Search for the cell housing the specified text and yield its [X, Y] center coordinate. 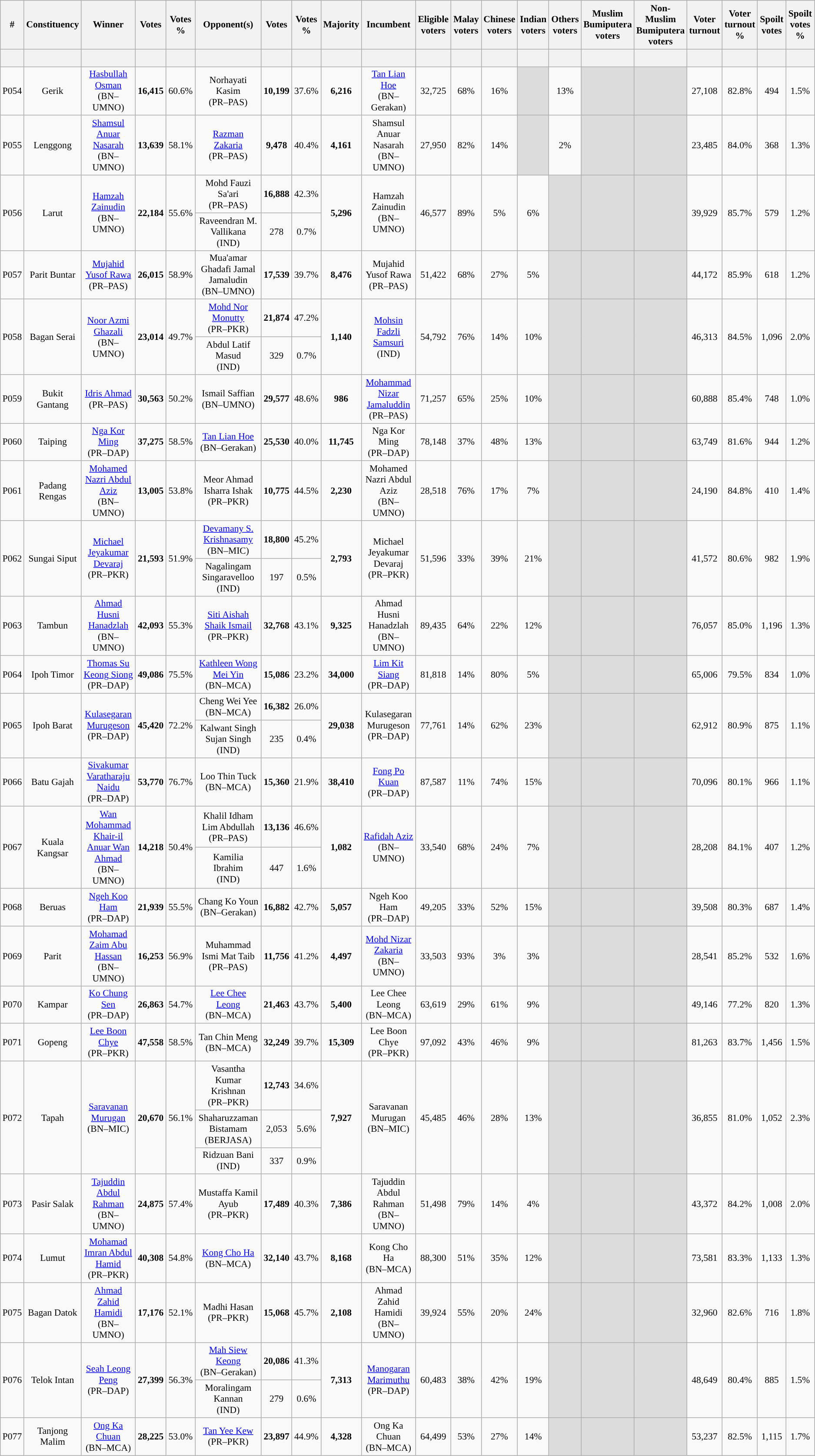
82.5% [740, 1437]
85.2% [740, 956]
Bukit Gantang [52, 399]
P065 [12, 726]
39,924 [433, 1313]
70,096 [704, 782]
43% [466, 1042]
37% [466, 442]
4,328 [341, 1437]
5,057 [341, 908]
32,768 [276, 626]
54.7% [181, 1005]
63,619 [433, 1005]
Noor Azmi Ghazali(BN–UMNO) [109, 337]
47,558 [151, 1042]
9,478 [276, 146]
1,008 [772, 1204]
10,775 [276, 491]
1,133 [772, 1258]
Indian voters [533, 25]
41.2% [306, 956]
Voter turnout [704, 25]
80.9% [740, 726]
46.6% [306, 827]
9,325 [341, 626]
53.0% [181, 1437]
64% [466, 626]
Chinese voters [499, 25]
37.6% [306, 91]
329 [276, 356]
40,308 [151, 1258]
40.0% [306, 442]
Tambun [52, 626]
52.1% [181, 1313]
Seah Leong Peng(PR–DAP) [109, 1380]
76,057 [704, 626]
45,420 [151, 726]
Tan Yee Kew(PR–PKR) [228, 1437]
56.1% [181, 1118]
20% [499, 1313]
46,313 [704, 337]
82.6% [740, 1313]
48% [499, 442]
55.3% [181, 626]
986 [341, 399]
P060 [12, 442]
0.9% [306, 1160]
Kathleen Wong Mei Yin(BN–MCA) [228, 675]
28,208 [704, 848]
53,770 [151, 782]
64,499 [433, 1437]
28,541 [704, 956]
29,038 [341, 726]
16,415 [151, 91]
26.0% [306, 707]
15,309 [341, 1042]
80.1% [740, 782]
7,313 [341, 1380]
51% [466, 1258]
197 [276, 577]
Majority [341, 25]
32,960 [704, 1313]
235 [276, 739]
16,253 [151, 956]
Chang Ko Youn(BN–Gerakan) [228, 908]
2.3% [800, 1118]
Batu Gajah [52, 782]
4,497 [341, 956]
Tanjong Malim [52, 1437]
579 [772, 213]
53.8% [181, 491]
79% [466, 1204]
5,296 [341, 213]
Loo Thin Tuck(BN–MCA) [228, 782]
Lenggong [52, 146]
71,257 [433, 399]
2,108 [341, 1313]
Nagalingam Singaravelloo(IND) [228, 577]
Taiping [52, 442]
14,218 [151, 848]
17,489 [276, 1204]
47.2% [306, 318]
Cheng Wei Yee(BN–MCA) [228, 707]
Mua'amar Ghadafi Jamal Jamaludin(BN–UMNO) [228, 275]
618 [772, 275]
54.8% [181, 1258]
Eligible voters [433, 25]
53% [466, 1437]
Voter turnout % [740, 25]
Incumbent [389, 25]
23,014 [151, 337]
74% [499, 782]
56.9% [181, 956]
53,237 [704, 1437]
748 [772, 399]
944 [772, 442]
58.9% [181, 275]
Vasantha Kumar Krishnan(PR–PKR) [228, 1086]
Larut [52, 213]
494 [772, 91]
42% [499, 1380]
84.0% [740, 146]
16,882 [276, 908]
24,875 [151, 1204]
P055 [12, 146]
337 [276, 1160]
Kalwant Singh Sujan Singh(IND) [228, 739]
62,912 [704, 726]
Lumut [52, 1258]
Idris Ahmad (PR–PAS) [109, 399]
40.4% [306, 146]
834 [772, 675]
78,148 [433, 442]
Beruas [52, 908]
7,927 [341, 1118]
21,463 [276, 1005]
P071 [12, 1042]
27,399 [151, 1380]
45.2% [306, 540]
Shaharuzzaman Bistamam(BERJASA) [228, 1129]
34.6% [306, 1086]
Devamany S. Krishnasamy(BN–MIC) [228, 540]
Mohammad Nizar Jamaluddin(PR–PAS) [389, 399]
19% [533, 1380]
2,053 [276, 1129]
33,540 [433, 848]
0.5% [306, 577]
79.5% [740, 675]
Ipoh Barat [52, 726]
P064 [12, 675]
25,530 [276, 442]
P054 [12, 91]
15,068 [276, 1313]
60.6% [181, 91]
65,006 [704, 675]
P074 [12, 1258]
1,096 [772, 337]
51,498 [433, 1204]
55.6% [181, 213]
P068 [12, 908]
Sungai Siput [52, 558]
Kuala Kangsar [52, 848]
85.9% [740, 275]
P076 [12, 1380]
87,587 [433, 782]
6,216 [341, 91]
407 [772, 848]
84.2% [740, 1204]
Thomas Su Keong Siong(PR–DAP) [109, 675]
33,503 [433, 956]
81,263 [704, 1042]
Others voters [565, 25]
49,205 [433, 908]
8,476 [341, 275]
44,172 [704, 275]
89,435 [433, 626]
17,176 [151, 1313]
80% [499, 675]
Ipoh Timor [52, 675]
77.2% [740, 1005]
29% [466, 1005]
62% [499, 726]
0.4% [306, 739]
83.3% [740, 1258]
1.9% [800, 558]
P056 [12, 213]
2% [565, 146]
966 [772, 782]
Muhammad Ismi Mat Taib(PR–PAS) [228, 956]
1,196 [772, 626]
49,086 [151, 675]
Rafidah Aziz(BN–UMNO) [389, 848]
26,015 [151, 275]
42.3% [306, 194]
Mohsin Fadzli Samsuri(IND) [389, 337]
Fong Po Kuan(PR–DAP) [389, 782]
56.3% [181, 1380]
Moralingam Kannan(IND) [228, 1399]
1,115 [772, 1437]
P061 [12, 491]
P066 [12, 782]
2,230 [341, 491]
Mustaffa Kamil Ayub(PR–PKR) [228, 1204]
P077 [12, 1437]
Mohd Fauzi Sa'ari(PR–PAS) [228, 194]
23,485 [704, 146]
P073 [12, 1204]
22,184 [151, 213]
Tapah [52, 1118]
49.7% [181, 337]
982 [772, 558]
85.7% [740, 213]
Wan Mohammad Khair-il Anuar Wan Ahmad(BN–UMNO) [109, 848]
80.3% [740, 908]
1,140 [341, 337]
81,818 [433, 675]
P075 [12, 1313]
84.5% [740, 337]
Siti Aishah Shaik Ismail(PR–PKR) [228, 626]
Ismail Saffian(BN–UMNO) [228, 399]
Manogaran Marimuthu(PR–DAP) [389, 1380]
88,300 [433, 1258]
23% [533, 726]
21% [533, 558]
Malay voters [466, 25]
1,052 [772, 1118]
39% [499, 558]
Abdul Latif Masud(IND) [228, 356]
21,939 [151, 908]
24,190 [704, 491]
21,593 [151, 558]
11,745 [341, 442]
Gerik [52, 91]
Opponent(s) [228, 25]
73,581 [704, 1258]
36,855 [704, 1118]
Gopeng [52, 1042]
44.5% [306, 491]
410 [772, 491]
50.2% [181, 399]
P058 [12, 337]
Pasir Salak [52, 1204]
Mohamad Imran Abdul Hamid(PR–PKR) [109, 1258]
7,386 [341, 1204]
23.2% [306, 675]
885 [772, 1380]
55.5% [181, 908]
52% [499, 908]
75.5% [181, 675]
39,929 [704, 213]
28,518 [433, 491]
45,485 [433, 1118]
10,199 [276, 91]
21.9% [306, 782]
Parit [52, 956]
34,000 [341, 675]
13,136 [276, 827]
Winner [109, 25]
Bagan Datok [52, 1313]
11,756 [276, 956]
5.6% [306, 1129]
Mohd Nor Monutty(PR–PKR) [228, 318]
Kampar [52, 1005]
Ko Chung Sen(PR–DAP) [109, 1005]
63,749 [704, 442]
43.1% [306, 626]
16,888 [276, 194]
35% [499, 1258]
Lim Kit Siang(PR–DAP) [389, 675]
22% [499, 626]
82% [466, 146]
97,092 [433, 1042]
81.0% [740, 1118]
55% [466, 1313]
0.6% [306, 1399]
716 [772, 1313]
28% [499, 1118]
20,086 [276, 1361]
12,743 [276, 1086]
42,093 [151, 626]
30,563 [151, 399]
Tan Chin Meng(BN–MCA) [228, 1042]
27,108 [704, 91]
15,086 [276, 675]
58.1% [181, 146]
Razman Zakaria(PR–PAS) [228, 146]
Bagan Serai [52, 337]
51,422 [433, 275]
Padang Rengas [52, 491]
43,372 [704, 1204]
Mohd Nizar Zakaria(BN–UMNO) [389, 956]
Khalil Idham Lim Abdullah(PR–PAS) [228, 827]
5,400 [341, 1005]
P062 [12, 558]
29,577 [276, 399]
Hasbullah Osman(BN–UMNO) [109, 91]
2,793 [341, 558]
Raveendran M. Vallikana(IND) [228, 232]
532 [772, 956]
51,596 [433, 558]
84.8% [740, 491]
Mohamad Zaim Abu Hassan(BN–UMNO) [109, 956]
17% [499, 491]
Madhi Hasan(PR–PKR) [228, 1313]
25% [499, 399]
P059 [12, 399]
1.7% [800, 1437]
1.8% [800, 1313]
85.0% [740, 626]
60,483 [433, 1380]
6% [533, 213]
1,456 [772, 1042]
38% [466, 1380]
Parit Buntar [52, 275]
Spoilt votes [772, 25]
84.1% [740, 848]
85.4% [740, 399]
4% [533, 1204]
# [12, 25]
93% [466, 956]
28,225 [151, 1437]
Sivakumar Varatharaju Naidu(PR–DAP) [109, 782]
P070 [12, 1005]
13,639 [151, 146]
1,082 [341, 848]
27,950 [433, 146]
Spoilt votes % [800, 25]
38,410 [341, 782]
15,360 [276, 782]
48,649 [704, 1380]
32,249 [276, 1042]
20,670 [151, 1118]
32,140 [276, 1258]
820 [772, 1005]
8,168 [341, 1258]
23,897 [276, 1437]
41,572 [704, 558]
Telok Intan [52, 1380]
P069 [12, 956]
21,874 [276, 318]
4,161 [341, 146]
46,577 [433, 213]
80.4% [740, 1380]
89% [466, 213]
61% [499, 1005]
Constituency [52, 25]
368 [772, 146]
80.6% [740, 558]
42.7% [306, 908]
875 [772, 726]
32,725 [433, 91]
Muslim Bumiputera voters [608, 25]
82.8% [740, 91]
50.4% [181, 848]
P057 [12, 275]
Non-Muslim Bumiputera voters [661, 25]
83.7% [740, 1042]
49,146 [704, 1005]
72.2% [181, 726]
11% [466, 782]
Kamilia Ibrahim(IND) [228, 868]
41.3% [306, 1361]
Mah Siew Keong(BN–Gerakan) [228, 1361]
44.9% [306, 1437]
Meor Ahmad Isharra Ishak(PR–PKR) [228, 491]
40.3% [306, 1204]
57.4% [181, 1204]
54,792 [433, 337]
13,005 [151, 491]
60,888 [704, 399]
Norhayati Kasim(PR–PAS) [228, 91]
16% [499, 91]
45.7% [306, 1313]
278 [276, 232]
39,508 [704, 908]
48.6% [306, 399]
51.9% [181, 558]
81.6% [740, 442]
P063 [12, 626]
17,539 [276, 275]
26,863 [151, 1005]
77,761 [433, 726]
279 [276, 1399]
687 [772, 908]
P067 [12, 848]
37,275 [151, 442]
76.7% [181, 782]
16,382 [276, 707]
18,800 [276, 540]
P072 [12, 1118]
65% [466, 399]
Ridzuan Bani(IND) [228, 1160]
447 [276, 868]
